Extract the [x, y] coordinate from the center of the cell holding the provided text.  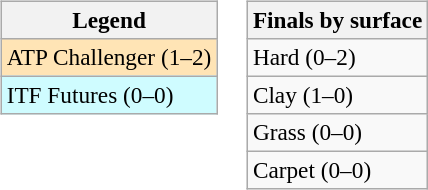
Grass (0–0) [337, 133]
Legend [108, 20]
ITF Futures (0–0) [108, 95]
ATP Challenger (1–2) [108, 57]
Hard (0–2) [337, 57]
Carpet (0–0) [337, 171]
Clay (1–0) [337, 95]
Finals by surface [337, 20]
